Output the [x, y] coordinate of the center of the cell containing the given text.  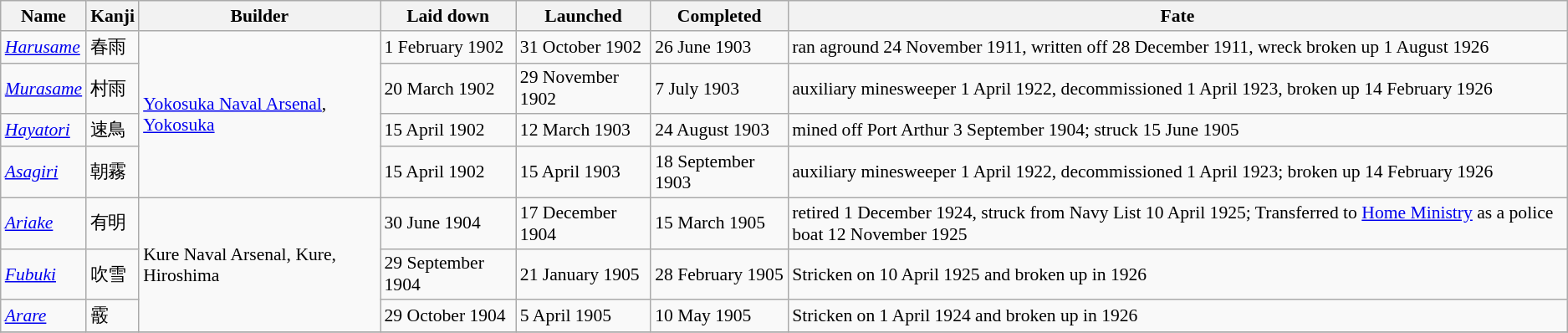
5 April 1905 [584, 316]
24 August 1903 [719, 131]
17 December 1904 [584, 223]
Harusame [43, 47]
29 October 1904 [447, 316]
Ariake [43, 223]
春雨 [112, 47]
12 March 1903 [584, 131]
28 February 1905 [719, 274]
朝霧 [112, 172]
Yokosuka Naval Arsenal, Yokosuka [259, 115]
30 June 1904 [447, 223]
Arare [43, 316]
Builder [259, 16]
auxiliary minesweeper 1 April 1922, decommissioned 1 April 1923, broken up 14 February 1926 [1177, 89]
1 February 1902 [447, 47]
Hayatori [43, 131]
Asagiri [43, 172]
Fubuki [43, 274]
7 July 1903 [719, 89]
Launched [584, 16]
15 March 1905 [719, 223]
mined off Port Arthur 3 September 1904; struck 15 June 1905 [1177, 131]
有明 [112, 223]
29 November 1902 [584, 89]
18 September 1903 [719, 172]
霰 [112, 316]
26 June 1903 [719, 47]
29 September 1904 [447, 274]
速鳥 [112, 131]
Laid down [447, 16]
ran aground 24 November 1911, written off 28 December 1911, wreck broken up 1 August 1926 [1177, 47]
Kanji [112, 16]
Fate [1177, 16]
Completed [719, 16]
Stricken on 10 April 1925 and broken up in 1926 [1177, 274]
Murasame [43, 89]
村雨 [112, 89]
20 March 1902 [447, 89]
10 May 1905 [719, 316]
21 January 1905 [584, 274]
15 April 1903 [584, 172]
吹雪 [112, 274]
retired 1 December 1924, struck from Navy List 10 April 1925; Transferred to Home Ministry as a police boat 12 November 1925 [1177, 223]
Kure Naval Arsenal, Kure, Hiroshima [259, 264]
31 October 1902 [584, 47]
Stricken on 1 April 1924 and broken up in 1926 [1177, 316]
auxiliary minesweeper 1 April 1922, decommissioned 1 April 1923; broken up 14 February 1926 [1177, 172]
Name [43, 16]
